Return (x, y) of the center of cell containing provided text 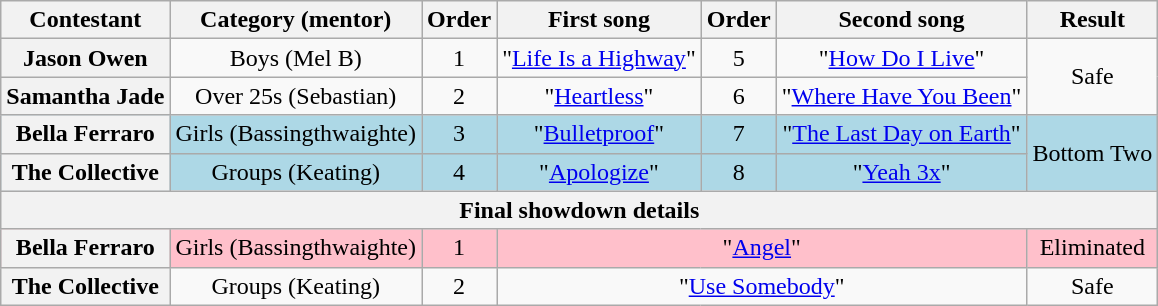
"Heartless" (600, 96)
Bottom Two (1092, 153)
8 (738, 172)
3 (460, 134)
Jason Owen (86, 58)
4 (460, 172)
Eliminated (1092, 248)
First song (600, 20)
7 (738, 134)
Boys (Mel B) (296, 58)
6 (738, 96)
"Use Somebody" (762, 286)
5 (738, 58)
"How Do I Live" (902, 58)
Second song (902, 20)
"Apologize" (600, 172)
Category (mentor) (296, 20)
"Bulletproof" (600, 134)
"The Last Day on Earth" (902, 134)
"Where Have You Been" (902, 96)
Samantha Jade (86, 96)
Over 25s (Sebastian) (296, 96)
Final showdown details (580, 210)
"Life Is a Highway" (600, 58)
"Angel" (762, 248)
Contestant (86, 20)
Result (1092, 20)
"Yeah 3x" (902, 172)
